Scan for the cell matching the given text and deliver its (x, y) coordinate at center. 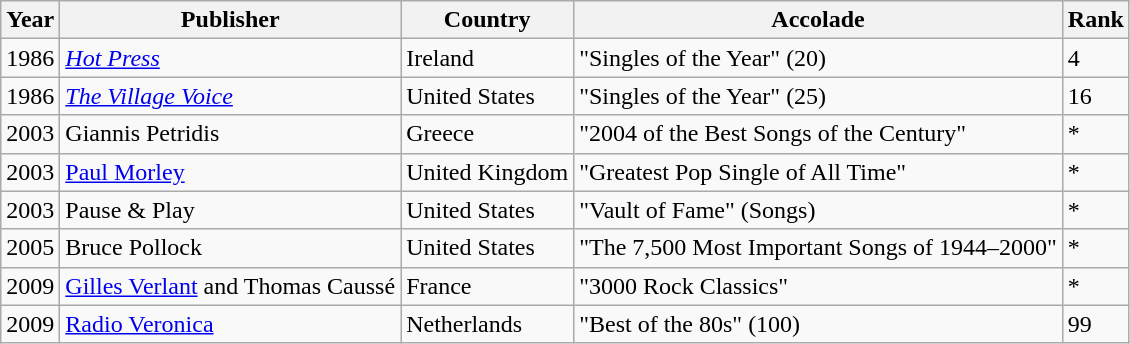
16 (1096, 96)
4 (1096, 58)
"Vault of Fame" (Songs) (818, 210)
"Greatest Pop Single of All Time" (818, 172)
"2004 of the Best Songs of the Century" (818, 134)
Greece (488, 134)
Bruce Pollock (230, 248)
"The 7,500 Most Important Songs of 1944–2000" (818, 248)
Publisher (230, 20)
Netherlands (488, 324)
"Singles of the Year" (20) (818, 58)
"Singles of the Year" (25) (818, 96)
Rank (1096, 20)
Gilles Verlant and Thomas Caussé (230, 286)
Radio Veronica (230, 324)
2005 (30, 248)
Year (30, 20)
Ireland (488, 58)
99 (1096, 324)
United Kingdom (488, 172)
Accolade (818, 20)
Country (488, 20)
Hot Press (230, 58)
The Village Voice (230, 96)
"3000 Rock Classics" (818, 286)
Paul Morley (230, 172)
Giannis Petridis (230, 134)
Pause & Play (230, 210)
"Best of the 80s" (100) (818, 324)
France (488, 286)
